Provide the [X, Y] coordinate of the cell's center where the given text is located.  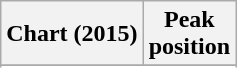
Peak position [189, 34]
Chart (2015) [72, 34]
